Locate the cell with the specified text and output its [X, Y] center coordinate. 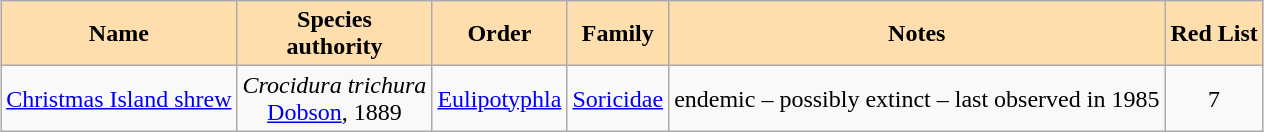
Notes [917, 34]
Christmas Island shrew [119, 98]
Order [500, 34]
Red List [1214, 34]
Crocidura trichuraDobson, 1889 [334, 98]
Eulipotyphla [500, 98]
Soricidae [618, 98]
Family [618, 34]
7 [1214, 98]
endemic – possibly extinct – last observed in 1985 [917, 98]
Speciesauthority [334, 34]
Name [119, 34]
